Detect which cell encompasses the target text, then output its [x, y] center coordinate. 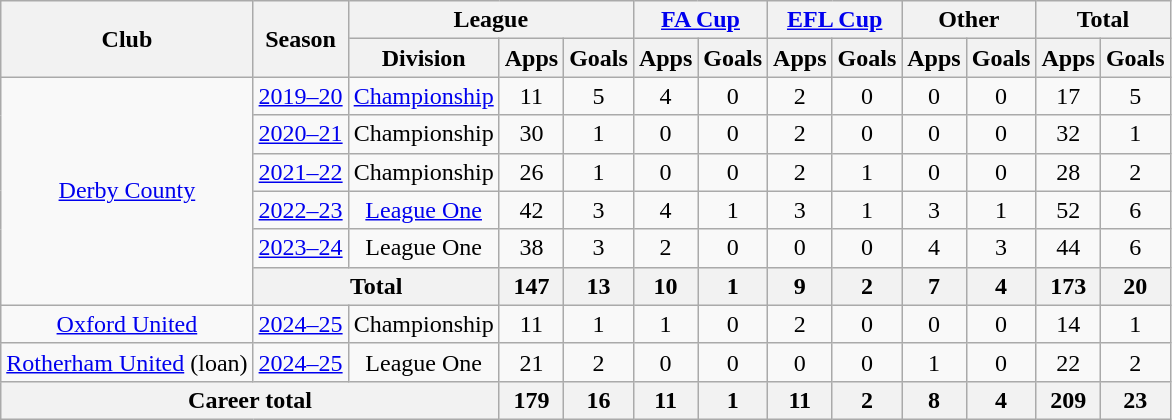
Club [127, 39]
13 [599, 286]
Derby County [127, 191]
Season [300, 39]
Other [969, 20]
Oxford United [127, 324]
2020–21 [300, 134]
2021–22 [300, 172]
16 [599, 400]
28 [1068, 172]
179 [531, 400]
17 [1068, 96]
22 [1068, 362]
32 [1068, 134]
20 [1135, 286]
2022–23 [300, 210]
Division [424, 58]
14 [1068, 324]
173 [1068, 286]
League [490, 20]
42 [531, 210]
147 [531, 286]
Career total [250, 400]
21 [531, 362]
7 [934, 286]
209 [1068, 400]
2023–24 [300, 248]
52 [1068, 210]
FA Cup [700, 20]
Rotherham United (loan) [127, 362]
30 [531, 134]
44 [1068, 248]
23 [1135, 400]
8 [934, 400]
9 [800, 286]
10 [665, 286]
EFL Cup [835, 20]
26 [531, 172]
2019–20 [300, 96]
38 [531, 248]
